Detect which cell encompasses the target text, then output its (X, Y) center coordinate. 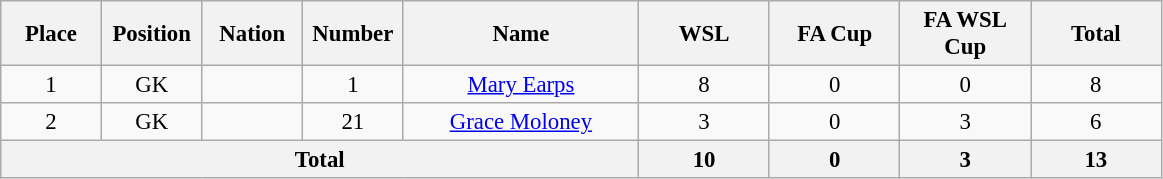
2 (52, 122)
WSL (704, 34)
Position (152, 34)
Name (521, 34)
Place (52, 34)
FA WSL Cup (966, 34)
6 (1096, 122)
21 (354, 122)
13 (1096, 160)
10 (704, 160)
Nation (252, 34)
FA Cup (834, 34)
Mary Earps (521, 85)
Number (354, 34)
Grace Moloney (521, 122)
